Capture the cell that displays the provided text and extract its [X, Y] central coordinate. 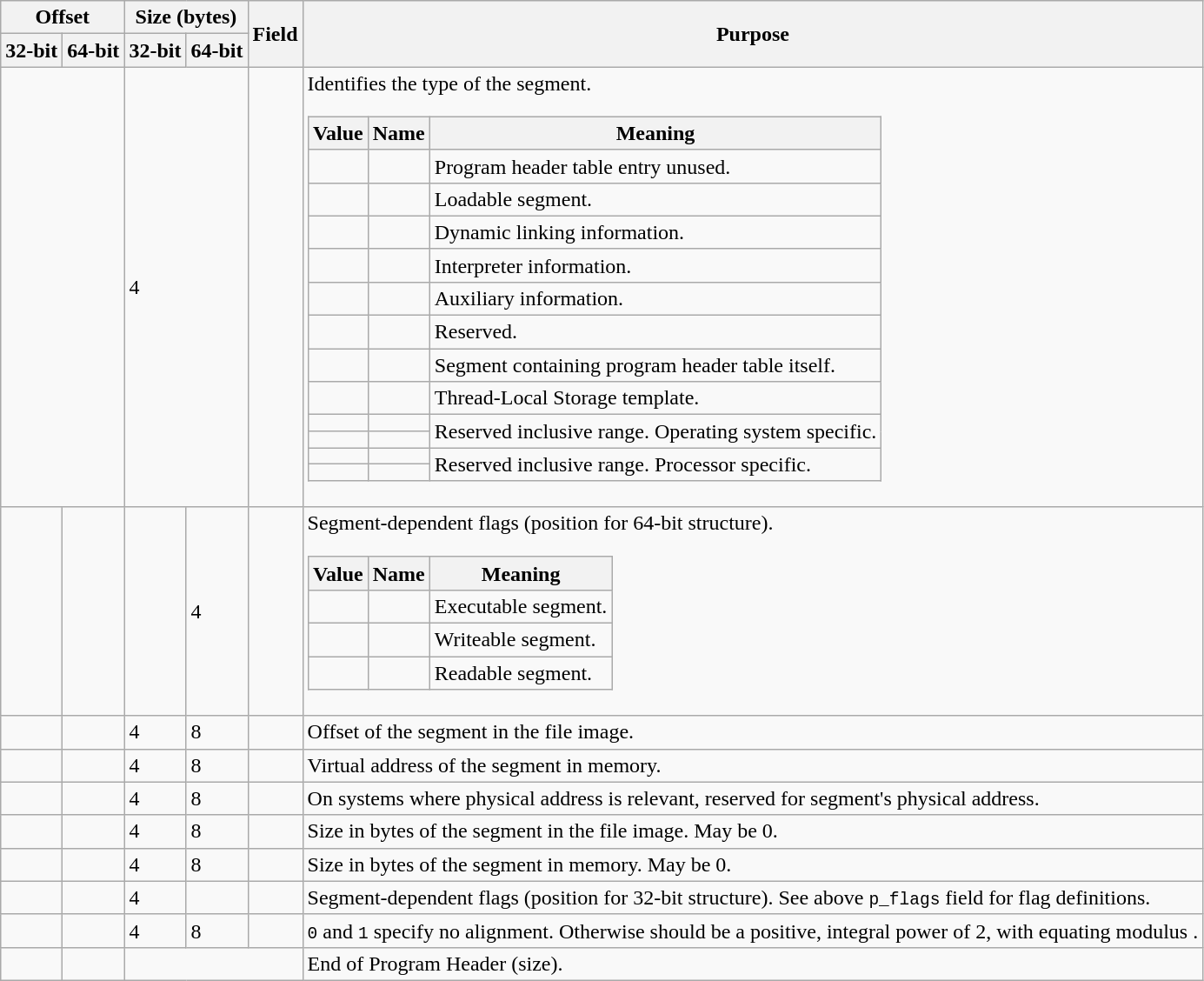
Reserved inclusive range. Operating system specific. [655, 431]
Interpreter information. [655, 265]
Writeable segment. [521, 640]
Reserved inclusive range. Processor specific. [655, 464]
Thread-Local Storage template. [655, 398]
Dynamic linking information. [655, 232]
On systems where physical address is relevant, reserved for segment's physical address. [753, 798]
End of Program Header (size). [753, 964]
Offset [63, 17]
Readable segment. [521, 673]
Segment containing program header table itself. [655, 365]
Segment-dependent flags (position for 32-bit structure). See above p_flags field for flag definitions. [753, 898]
Program header table entry unused. [655, 166]
Field [275, 34]
Size in bytes of the segment in memory. May be 0. [753, 864]
Size in bytes of the segment in the file image. May be 0. [753, 831]
Auxiliary information. [655, 298]
Offset of the segment in the file image. [753, 732]
Size (bytes) [186, 17]
Loadable segment. [655, 199]
Executable segment. [521, 606]
Virtual address of the segment in memory. [753, 765]
Reserved. [655, 332]
Segment-dependent flags (position for 64-bit structure). Value Name Meaning Executable segment. Writeable segment. Readable segment. [753, 611]
0 and 1 specify no alignment. Otherwise should be a positive, integral power of 2, with equating modulus . [753, 931]
Purpose [753, 34]
